Detect which cell encompasses the target text, then output its (x, y) center coordinate. 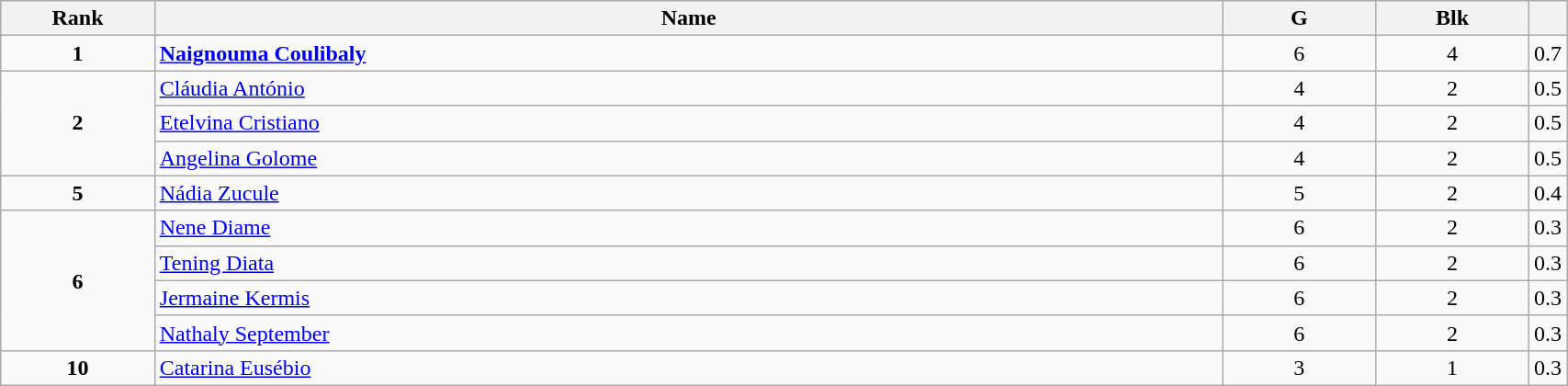
Tening Diata (689, 263)
Blk (1453, 18)
10 (78, 368)
Nene Diame (689, 228)
Rank (78, 18)
Nathaly September (689, 333)
0.7 (1549, 53)
Nádia Zucule (689, 193)
Naignouma Coulibaly (689, 53)
Jermaine Kermis (689, 298)
Etelvina Cristiano (689, 123)
G (1299, 18)
0.4 (1549, 193)
Cláudia António (689, 88)
Name (689, 18)
3 (1299, 368)
Catarina Eusébio (689, 368)
Angelina Golome (689, 158)
